Return the [x, y] coordinate for the center point of the cell that contains the specified text.  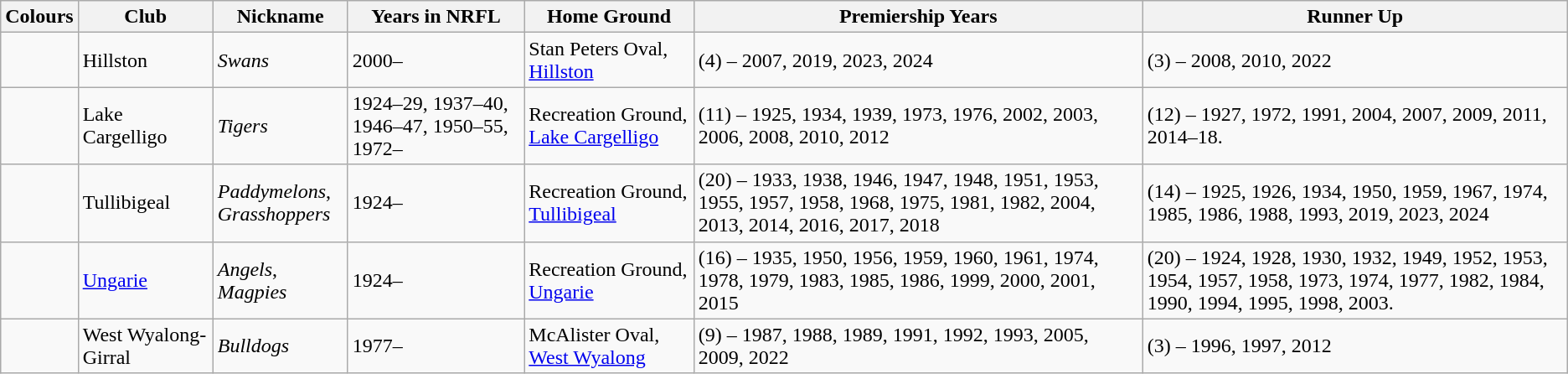
1924–29, 1937–40, 1946–47, 1950–55, 1972– [436, 126]
(3) – 1996, 1997, 2012 [1355, 345]
Tigers [280, 126]
(20) – 1933, 1938, 1946, 1947, 1948, 1951, 1953, 1955, 1957, 1958, 1968, 1975, 1981, 1982, 2004, 2013, 2014, 2016, 2017, 2018 [918, 203]
1977– [436, 345]
West Wyalong-Girral [146, 345]
(4) – 2007, 2019, 2023, 2024 [918, 60]
2000– [436, 60]
Years in NRFL [436, 17]
Lake Cargelligo [146, 126]
Stan Peters Oval, Hillston [609, 60]
McAlister Oval, West Wyalong [609, 345]
Runner Up [1355, 17]
Paddymelons, Grasshoppers [280, 203]
(11) – 1925, 1934, 1939, 1973, 1976, 2002, 2003, 2006, 2008, 2010, 2012 [918, 126]
Recreation Ground, Tullibigeal [609, 203]
(12) – 1927, 1972, 1991, 2004, 2007, 2009, 2011, 2014–18. [1355, 126]
(9) – 1987, 1988, 1989, 1991, 1992, 1993, 2005, 2009, 2022 [918, 345]
Angels, Magpies [280, 280]
Home Ground [609, 17]
(3) – 2008, 2010, 2022 [1355, 60]
(14) – 1925, 1926, 1934, 1950, 1959, 1967, 1974, 1985, 1986, 1988, 1993, 2019, 2023, 2024 [1355, 203]
Recreation Ground, Lake Cargelligo [609, 126]
Hillston [146, 60]
Ungarie [146, 280]
(20) – 1924, 1928, 1930, 1932, 1949, 1952, 1953, 1954, 1957, 1958, 1973, 1974, 1977, 1982, 1984, 1990, 1994, 1995, 1998, 2003. [1355, 280]
Colours [39, 17]
Swans [280, 60]
Bulldogs [280, 345]
Recreation Ground, Ungarie [609, 280]
Tullibigeal [146, 203]
Premiership Years [918, 17]
Club [146, 17]
(16) – 1935, 1950, 1956, 1959, 1960, 1961, 1974, 1978, 1979, 1983, 1985, 1986, 1999, 2000, 2001, 2015 [918, 280]
Nickname [280, 17]
